Locate the cell with the specified text and output its [X, Y] center coordinate. 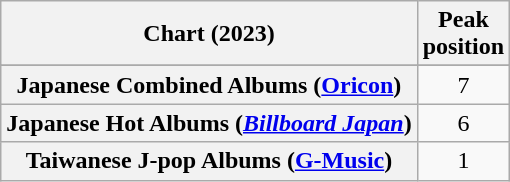
Chart (2023) [209, 34]
Peakposition [463, 34]
6 [463, 123]
Japanese Combined Albums (Oricon) [209, 85]
1 [463, 161]
7 [463, 85]
Japanese Hot Albums (Billboard Japan) [209, 123]
Taiwanese J-pop Albums (G-Music) [209, 161]
